Locate the cell with the specified text and output its (x, y) center coordinate. 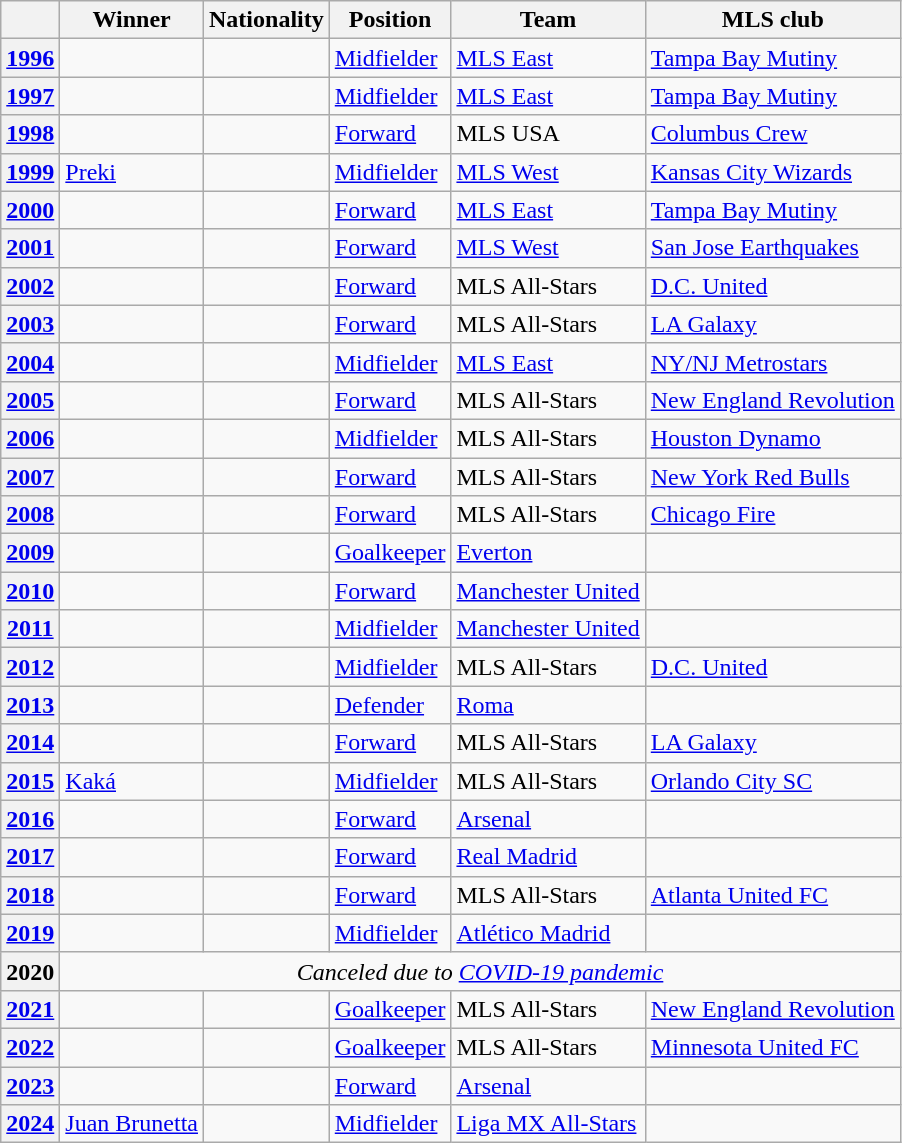
2010 (30, 591)
New York Red Bulls (772, 477)
1996 (30, 58)
Minnesota United FC (772, 1047)
Liga MX All-Stars (548, 1124)
2008 (30, 515)
1998 (30, 134)
2020 (30, 971)
Atlético Madrid (548, 933)
Houston Dynamo (772, 438)
Defender (390, 705)
Atlanta United FC (772, 895)
1999 (30, 172)
2003 (30, 324)
Everton (548, 553)
MLS USA (548, 134)
2002 (30, 286)
Kaká (132, 781)
Kansas City Wizards (772, 172)
Chicago Fire (772, 515)
2015 (30, 781)
Winner (132, 20)
Nationality (267, 20)
Roma (548, 705)
Orlando City SC (772, 781)
2018 (30, 895)
NY/NJ Metrostars (772, 362)
Preki (132, 172)
2000 (30, 210)
2009 (30, 553)
2019 (30, 933)
2001 (30, 248)
Columbus Crew (772, 134)
Real Madrid (548, 857)
Position (390, 20)
1997 (30, 96)
San Jose Earthquakes (772, 248)
Canceled due to COVID-19 pandemic (480, 971)
2017 (30, 857)
2022 (30, 1047)
2016 (30, 819)
2004 (30, 362)
2013 (30, 705)
2021 (30, 1009)
2011 (30, 629)
MLS club (772, 20)
2005 (30, 400)
2014 (30, 743)
Juan Brunetta (132, 1124)
2024 (30, 1124)
2006 (30, 438)
2023 (30, 1085)
2007 (30, 477)
Team (548, 20)
2012 (30, 667)
